Scan for the cell matching the given text and deliver its (X, Y) coordinate at center. 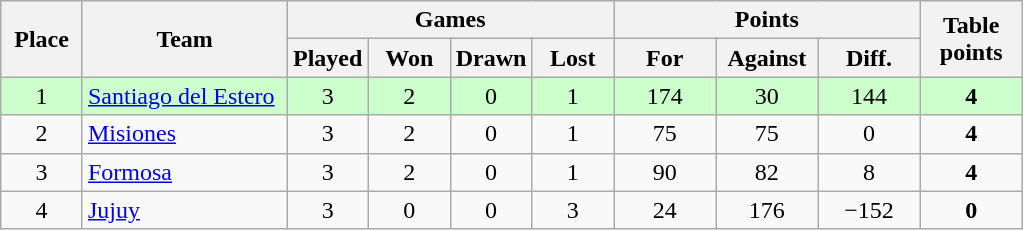
−152 (869, 210)
Games (450, 20)
Misiones (184, 134)
Points (767, 20)
Played (328, 58)
174 (665, 96)
176 (767, 210)
For (665, 58)
Santiago del Estero (184, 96)
Lost (573, 58)
Jujuy (184, 210)
82 (767, 172)
144 (869, 96)
Won (409, 58)
Against (767, 58)
Team (184, 39)
24 (665, 210)
30 (767, 96)
Formosa (184, 172)
Tablepoints (971, 39)
Diff. (869, 58)
Place (42, 39)
90 (665, 172)
8 (869, 172)
Drawn (491, 58)
